Locate the cell with the specified text and output its (x, y) center coordinate. 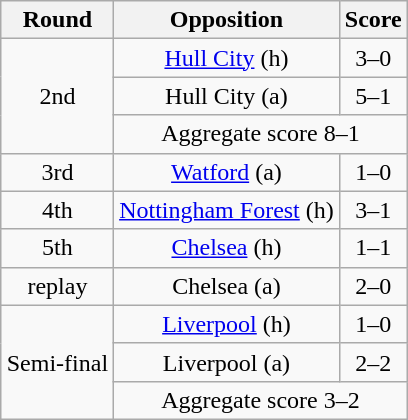
2–0 (373, 286)
Hull City (a) (227, 96)
3rd (57, 172)
Semi-final (57, 362)
Opposition (227, 20)
Watford (a) (227, 172)
replay (57, 286)
3–0 (373, 58)
Nottingham Forest (h) (227, 210)
4th (57, 210)
Chelsea (h) (227, 248)
Aggregate score 8–1 (261, 134)
Chelsea (a) (227, 286)
Aggregate score 3–2 (261, 400)
5–1 (373, 96)
Score (373, 20)
2nd (57, 96)
5th (57, 248)
2–2 (373, 362)
Liverpool (h) (227, 324)
1–1 (373, 248)
Liverpool (a) (227, 362)
Hull City (h) (227, 58)
3–1 (373, 210)
Round (57, 20)
